Determine the [x, y] coordinate at the center of the cell enclosing the given text.  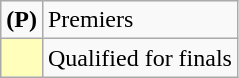
(P) [22, 20]
Qualified for finals [140, 58]
Premiers [140, 20]
